Detect which cell encompasses the target text, then output its (x, y) center coordinate. 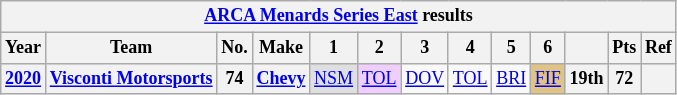
6 (548, 48)
FIF (548, 78)
ARCA Menards Series East results (338, 16)
NSM (334, 78)
74 (234, 78)
4 (470, 48)
3 (425, 48)
Team (130, 48)
No. (234, 48)
Make (281, 48)
Ref (659, 48)
Visconti Motorsports (130, 78)
5 (512, 48)
Chevy (281, 78)
BRI (512, 78)
1 (334, 48)
2020 (24, 78)
72 (624, 78)
2 (378, 48)
Year (24, 48)
DOV (425, 78)
19th (586, 78)
Pts (624, 48)
